Return (X, Y) of the center of cell containing provided text 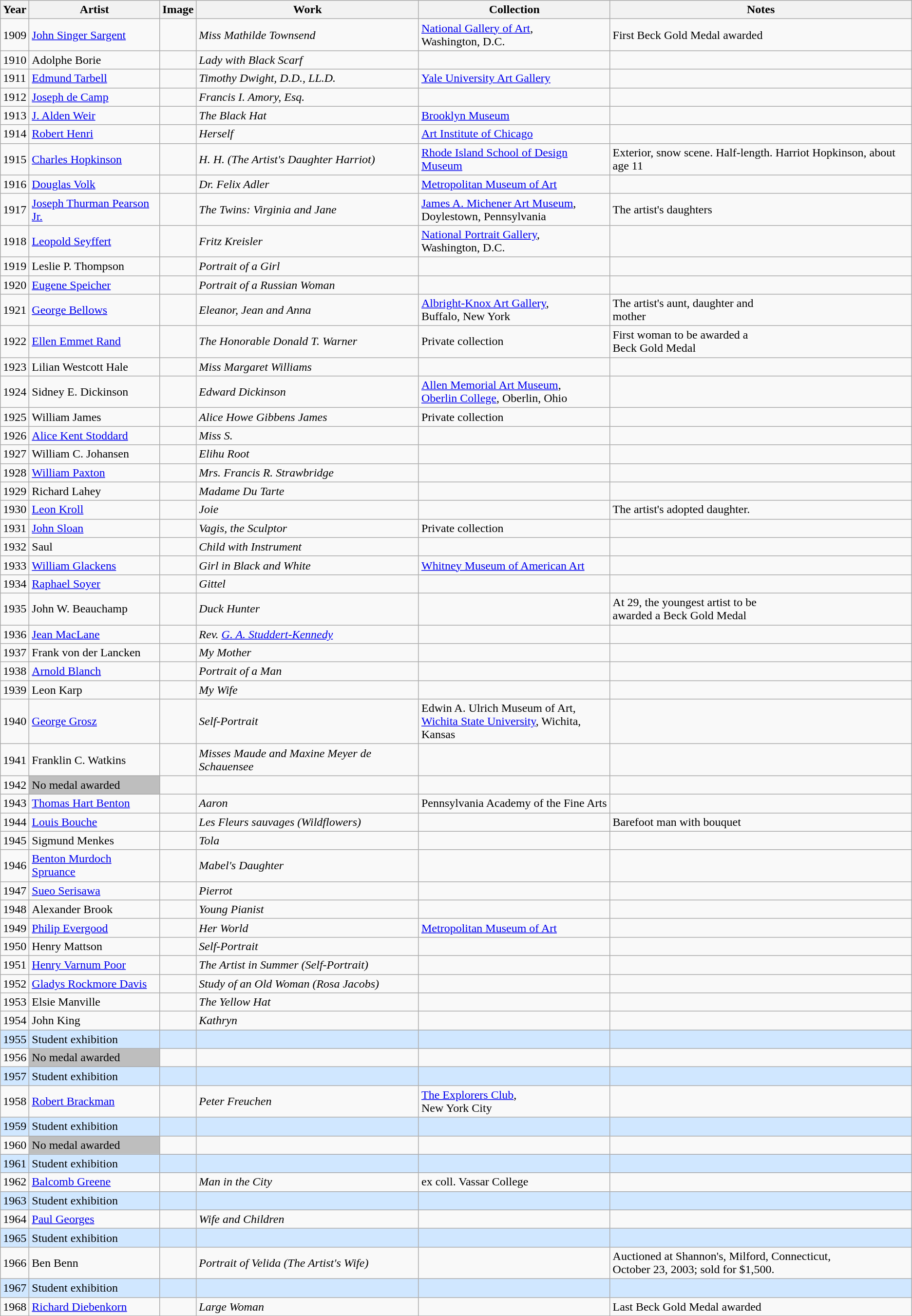
Jean MacLane (95, 634)
Edwin A. Ulrich Museum of Art, Wichita State University, Wichita, Kansas (514, 722)
Auctioned at Shannon's, Milford, Connecticut,October 23, 2003; sold for $1,500. (761, 1263)
Portrait of a Girl (308, 266)
Balcomb Greene (95, 1182)
Barefoot man with bouquet (761, 822)
Elihu Root (308, 454)
Sigmund Menkes (95, 840)
1958 (15, 1101)
National Portrait Gallery,Washington, D.C. (514, 241)
Raphael Soyer (95, 584)
Girl in Black and White (308, 565)
1956 (15, 1058)
1923 (15, 367)
1968 (15, 1306)
1938 (15, 671)
Leslie P. Thompson (95, 266)
1954 (15, 1021)
John Sloan (95, 528)
Arnold Blanch (95, 671)
1933 (15, 565)
William C. Johansen (95, 454)
Her World (308, 928)
Philip Evergood (95, 928)
Paul Georges (95, 1219)
Wife and Children (308, 1219)
1909 (15, 35)
The Black Hat (308, 115)
Dr. Felix Adler (308, 184)
1917 (15, 210)
John W. Beauchamp (95, 609)
1960 (15, 1145)
Ellen Emmet Rand (95, 342)
Young Pianist (308, 909)
Miss Mathilde Townsend (308, 35)
1940 (15, 722)
The artist's aunt, daughter andmother (761, 310)
1929 (15, 491)
Joseph de Camp (95, 97)
Art Institute of Chicago (514, 134)
Pierrot (308, 891)
1915 (15, 159)
Tola (308, 840)
1944 (15, 822)
National Gallery of Art,Washington, D.C. (514, 35)
John King (95, 1021)
1942 (15, 785)
William Glackens (95, 565)
Les Fleurs sauvages (Wildflowers) (308, 822)
My Wife (308, 690)
1945 (15, 840)
Portrait of a Russian Woman (308, 285)
1965 (15, 1238)
Collection (514, 10)
1964 (15, 1219)
1934 (15, 584)
1922 (15, 342)
Henry Mattson (95, 946)
Brooklyn Museum (514, 115)
Image (178, 10)
George Grosz (95, 722)
Edward Dickinson (308, 392)
1911 (15, 78)
Work (308, 10)
William Paxton (95, 473)
Large Woman (308, 1306)
Douglas Volk (95, 184)
Gladys Rockmore Davis (95, 984)
ex coll. Vassar College (514, 1182)
Edmund Tarbell (95, 78)
The Explorers Club,New York City (514, 1101)
1918 (15, 241)
Benton Murdoch Spruance (95, 865)
Mrs. Francis R. Strawbridge (308, 473)
George Bellows (95, 310)
J. Alden Weir (95, 115)
My Mother (308, 653)
Leon Karp (95, 690)
Gittel (308, 584)
First Beck Gold Medal awarded (761, 35)
Misses Maude and Maxine Meyer de Schauensee (308, 760)
Charles Hopkinson (95, 159)
Richard Lahey (95, 491)
The Twins: Virginia and Jane (308, 210)
Saul (95, 547)
1937 (15, 653)
1936 (15, 634)
Duck Hunter (308, 609)
Henry Varnum Poor (95, 965)
Elsie Manville (95, 1002)
Albright-Knox Art Gallery,Buffalo, New York (514, 310)
Whitney Museum of American Art (514, 565)
1952 (15, 984)
First woman to be awarded aBeck Gold Medal (761, 342)
Allen Memorial Art Museum,Oberlin College, Oberlin, Ohio (514, 392)
Eugene Speicher (95, 285)
1914 (15, 134)
1916 (15, 184)
Francis I. Amory, Esq. (308, 97)
Miss Margaret Williams (308, 367)
Child with Instrument (308, 547)
Vagis, the Sculptor (308, 528)
1930 (15, 510)
James A. Michener Art Museum,Doylestown, Pennsylvania (514, 210)
Miss S. (308, 436)
Leon Kroll (95, 510)
Alice Kent Stoddard (95, 436)
1926 (15, 436)
1927 (15, 454)
Artist (95, 10)
1913 (15, 115)
1912 (15, 97)
William James (95, 417)
1946 (15, 865)
1919 (15, 266)
1961 (15, 1163)
Rhode Island School of Design Museum (514, 159)
1931 (15, 528)
Robert Henri (95, 134)
Leopold Seyffert (95, 241)
1920 (15, 285)
Madame Du Tarte (308, 491)
1949 (15, 928)
1953 (15, 1002)
Yale University Art Gallery (514, 78)
1962 (15, 1182)
1941 (15, 760)
Aaron (308, 803)
1951 (15, 965)
Fritz Kreisler (308, 241)
Year (15, 10)
Thomas Hart Benton (95, 803)
Joie (308, 510)
Kathryn (308, 1021)
Timothy Dwight, D.D., LL.D. (308, 78)
Rev. G. A. Studdert-Kennedy (308, 634)
Frank von der Lancken (95, 653)
1966 (15, 1263)
H. H. (The Artist's Daughter Harriot) (308, 159)
John Singer Sargent (95, 35)
1955 (15, 1039)
1967 (15, 1288)
Adolphe Borie (95, 60)
Exterior, snow scene. Half-length. Harriot Hopkinson, about age 11 (761, 159)
Eleanor, Jean and Anna (308, 310)
Sidney E. Dickinson (95, 392)
Pennsylvania Academy of the Fine Arts (514, 803)
Lilian Westcott Hale (95, 367)
Mabel's Daughter (308, 865)
Study of an Old Woman (Rosa Jacobs) (308, 984)
The artist's daughters (761, 210)
Ben Benn (95, 1263)
Lady with Black Scarf (308, 60)
1963 (15, 1201)
Herself (308, 134)
Peter Freuchen (308, 1101)
1910 (15, 60)
Alice Howe Gibbens James (308, 417)
Sueo Serisawa (95, 891)
The Artist in Summer (Self-Portrait) (308, 965)
1935 (15, 609)
1928 (15, 473)
Robert Brackman (95, 1101)
1924 (15, 392)
1957 (15, 1076)
1947 (15, 891)
Franklin C. Watkins (95, 760)
Man in the City (308, 1182)
1939 (15, 690)
At 29, the youngest artist to beawarded a Beck Gold Medal (761, 609)
Portrait of a Man (308, 671)
1932 (15, 547)
Louis Bouche (95, 822)
1925 (15, 417)
1921 (15, 310)
Alexander Brook (95, 909)
1959 (15, 1126)
The Honorable Donald T. Warner (308, 342)
Richard Diebenkorn (95, 1306)
Last Beck Gold Medal awarded (761, 1306)
Joseph Thurman Pearson Jr. (95, 210)
The Yellow Hat (308, 1002)
Portrait of Velida (The Artist's Wife) (308, 1263)
1948 (15, 909)
Notes (761, 10)
The artist's adopted daughter. (761, 510)
1943 (15, 803)
1950 (15, 946)
